Scan for the cell matching the given text and deliver its [X, Y] coordinate at center. 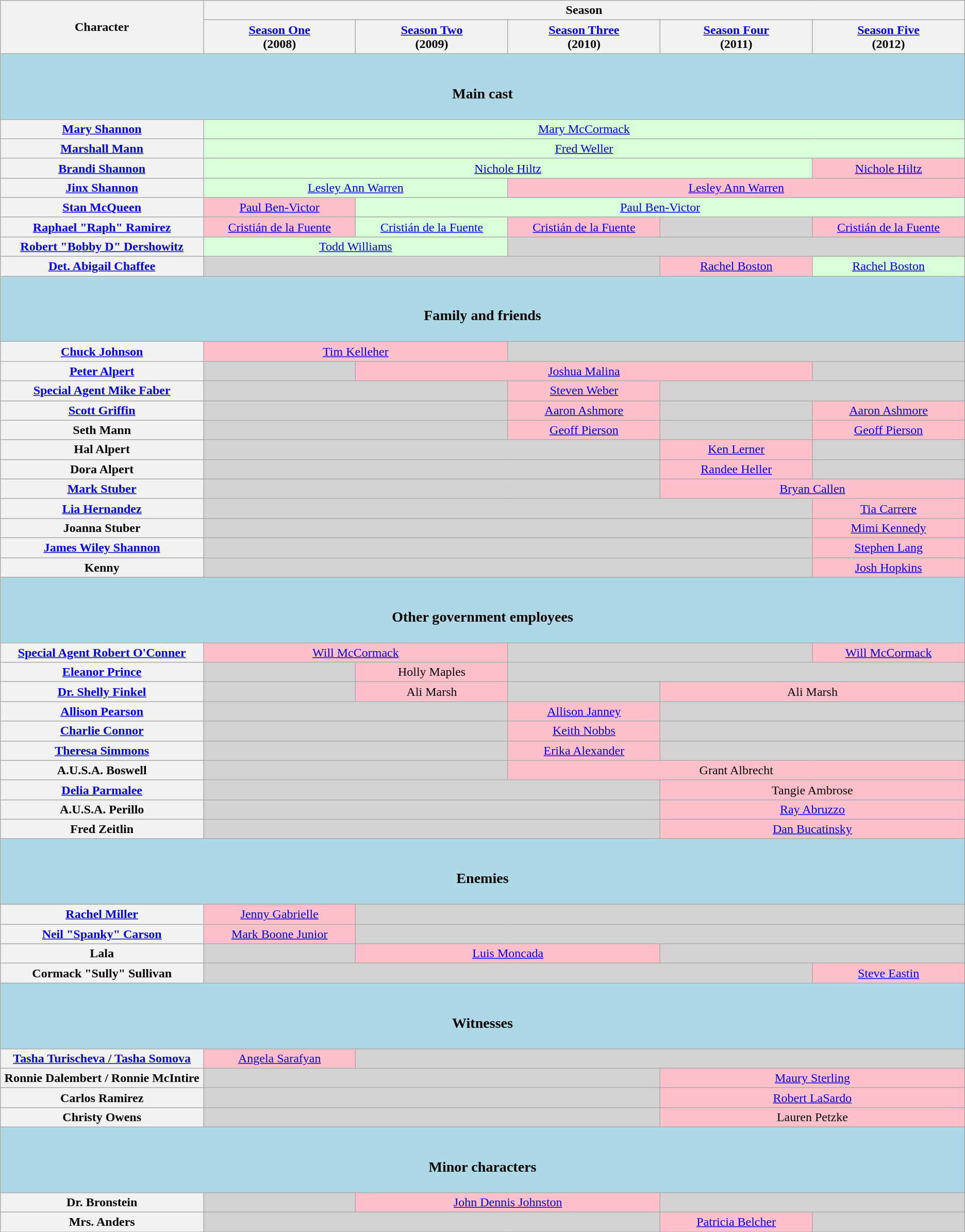
Special Agent Robert O'Conner [102, 653]
Dora Alpert [102, 469]
Kenny [102, 568]
Lia Hernandez [102, 508]
Keith Nobbs [584, 731]
Hal Alpert [102, 449]
Eleanor Prince [102, 672]
Tasha Turischeva / Tasha Somova [102, 1058]
Dr. Bronstein [102, 1203]
Ken Lerner [736, 449]
Grant Albrecht [736, 770]
Cormack "Sully" Sullivan [102, 973]
Steve Eastin [889, 973]
Season [585, 10]
Theresa Simmons [102, 751]
Rachel Miller [102, 914]
Tangie Ambrose [812, 790]
Jinx Shannon [102, 188]
Raphael "Raph" Ramirez [102, 227]
Det. Abigail Chaffee [102, 267]
Fred Weller [585, 148]
Luis Moncada [508, 954]
Dr. Shelly Finkel [102, 692]
Season One(2008) [279, 37]
Delia Parmalee [102, 790]
Joshua Malina [584, 371]
Robert "Bobby D" Dershowitz [102, 246]
Neil "Spanky" Carson [102, 934]
Mark Stuber [102, 489]
Fred Zeitlin [102, 829]
Family and friends [482, 309]
Mimi Kennedy [889, 528]
Scott Griffin [102, 410]
Tia Carrere [889, 508]
Steven Weber [584, 391]
Peter Alpert [102, 371]
Christy Owens [102, 1117]
Seth Mann [102, 430]
Maury Sterling [812, 1078]
Season Two(2009) [432, 37]
Allison Pearson [102, 711]
Bryan Callen [812, 489]
Witnesses [482, 1015]
Ray Abruzzo [812, 809]
Lauren Petzke [812, 1117]
Season Four(2011) [736, 37]
Mrs. Anders [102, 1222]
Todd Williams [356, 246]
Mark Boone Junior [279, 934]
Robert LaSardo [812, 1097]
Season Three(2010) [584, 37]
A.U.S.A. Boswell [102, 770]
Minor characters [482, 1160]
Tim Kelleher [356, 352]
Erika Alexander [584, 751]
Main cast [482, 87]
Joanna Stuber [102, 528]
Stephen Lang [889, 547]
Other government employees [482, 610]
Mary Shannon [102, 129]
Character [102, 27]
Marshall Mann [102, 148]
Dan Bucatinsky [812, 829]
A.U.S.A. Perillo [102, 809]
Carlos Ramirez [102, 1097]
Allison Janney [584, 711]
Chuck Johnson [102, 352]
Special Agent Mike Faber [102, 391]
Josh Hopkins [889, 568]
Lala [102, 954]
Stan McQueen [102, 207]
Randee Heller [736, 469]
Charlie Connor [102, 731]
Jenny Gabrielle [279, 914]
John Dennis Johnston [508, 1203]
Holly Maples [432, 672]
Season Five(2012) [889, 37]
Brandi Shannon [102, 168]
Mary McCormack [585, 129]
Angela Sarafyan [279, 1058]
Enemies [482, 871]
James Wiley Shannon [102, 547]
Patricia Belcher [736, 1222]
Ronnie Dalembert / Ronnie McIntire [102, 1078]
